From the cell containing the given text, extract its center point as (X, Y) coordinate. 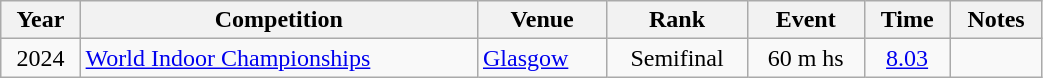
Time (907, 20)
Rank (677, 20)
Notes (996, 20)
World Indoor Championships (278, 58)
Venue (542, 20)
Semifinal (677, 58)
2024 (40, 58)
Competition (278, 20)
8.03 (907, 58)
Event (806, 20)
Glasgow (542, 58)
60 m hs (806, 58)
Year (40, 20)
